Locate the cell with the specified text and output its (x, y) center coordinate. 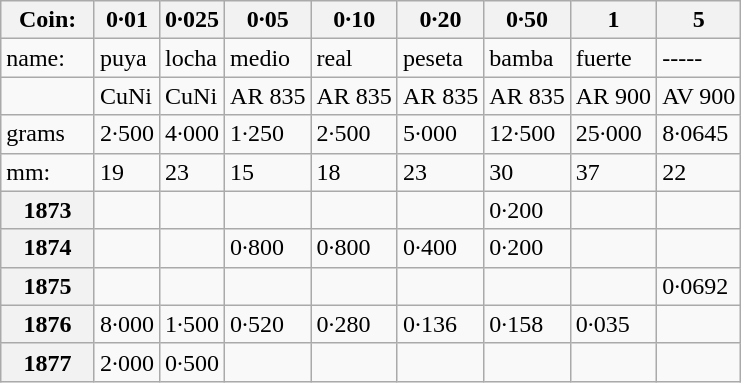
0·10 (354, 20)
4·000 (192, 134)
medio (268, 58)
Coin: (48, 20)
0·05 (268, 20)
----- (699, 58)
12·500 (527, 134)
0·20 (440, 20)
30 (527, 172)
peseta (440, 58)
1 (613, 20)
grams (48, 134)
1876 (48, 324)
0·500 (192, 362)
2·000 (126, 362)
0·136 (440, 324)
bamba (527, 58)
1·500 (192, 324)
5·000 (440, 134)
1875 (48, 286)
0·035 (613, 324)
0·158 (527, 324)
1877 (48, 362)
25·000 (613, 134)
15 (268, 172)
1873 (48, 210)
19 (126, 172)
0·0692 (699, 286)
8·0645 (699, 134)
22 (699, 172)
puya (126, 58)
8·000 (126, 324)
0·280 (354, 324)
fuerte (613, 58)
name: (48, 58)
0·520 (268, 324)
0·025 (192, 20)
18 (354, 172)
0·01 (126, 20)
5 (699, 20)
locha (192, 58)
AR 900 (613, 96)
1·250 (268, 134)
0·50 (527, 20)
real (354, 58)
1874 (48, 248)
AV 900 (699, 96)
0·400 (440, 248)
37 (613, 172)
mm: (48, 172)
